Return the [x, y] coordinate for the center point of the cell that contains the specified text.  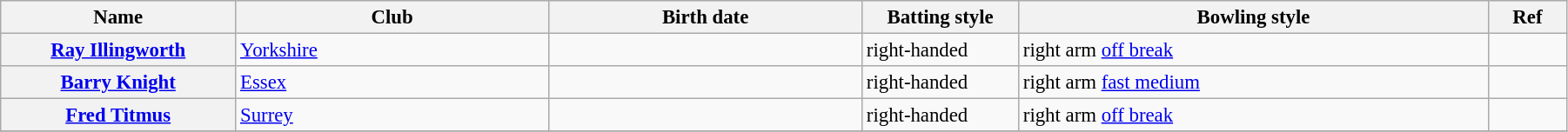
Birth date [706, 17]
Fred Titmus [118, 115]
Yorkshire [392, 50]
right arm fast medium [1254, 82]
Barry Knight [118, 82]
Essex [392, 82]
Bowling style [1254, 17]
Ray Illingworth [118, 50]
Name [118, 17]
Surrey [392, 115]
Ref [1527, 17]
Club [392, 17]
Batting style [941, 17]
